Extract the [x, y] coordinate from the center of the cell holding the provided text.  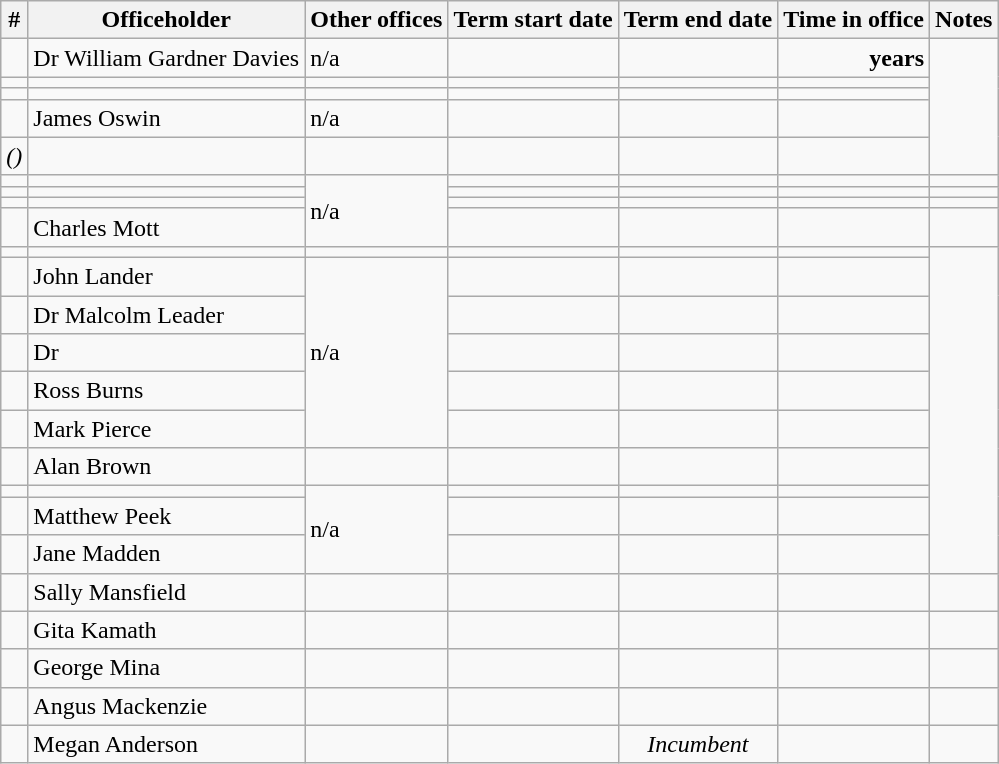
Matthew Peek [166, 516]
Dr William Gardner Davies [166, 58]
John Lander [166, 276]
# [14, 20]
Gita Kamath [166, 630]
Notes [964, 20]
() [14, 156]
years [854, 58]
Term start date [533, 20]
Charles Mott [166, 227]
Time in office [854, 20]
James Oswin [166, 118]
Dr [166, 353]
Alan Brown [166, 467]
Megan Anderson [166, 744]
Dr Malcolm Leader [166, 315]
Other offices [376, 20]
Ross Burns [166, 391]
Term end date [698, 20]
Incumbent [698, 744]
Angus Mackenzie [166, 706]
Jane Madden [166, 554]
George Mina [166, 668]
Officeholder [166, 20]
Mark Pierce [166, 429]
Sally Mansfield [166, 592]
